From the cell containing the given text, extract its center point as [X, Y] coordinate. 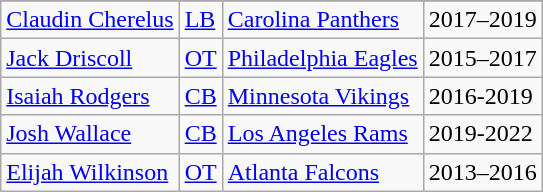
Minnesota Vikings [322, 96]
Philadelphia Eagles [322, 58]
Isaiah Rodgers [90, 96]
2015–2017 [482, 58]
Atlanta Falcons [322, 172]
2019-2022 [482, 134]
Los Angeles Rams [322, 134]
Claudin Cherelus [90, 20]
Josh Wallace [90, 134]
LB [200, 20]
2016-2019 [482, 96]
2017–2019 [482, 20]
Elijah Wilkinson [90, 172]
Jack Driscoll [90, 58]
Carolina Panthers [322, 20]
2013–2016 [482, 172]
